Pinpoint the cell where the given text exists, returning its [x, y] midpoint coordinate. 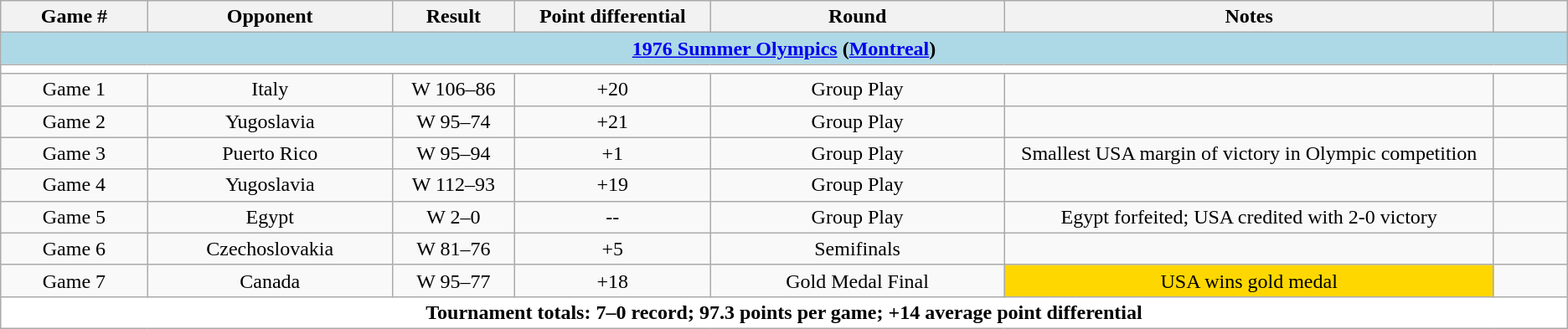
Game 2 [74, 121]
Gold Medal Final [858, 280]
+21 [612, 121]
Result [453, 17]
Round [858, 17]
Game 1 [74, 90]
+18 [612, 280]
1976 Summer Olympics (Montreal) [784, 49]
Canada [270, 280]
+19 [612, 185]
Smallest USA margin of victory in Olympic competition [1250, 153]
Game 6 [74, 249]
Game 4 [74, 185]
Game 3 [74, 153]
+20 [612, 90]
Notes [1250, 17]
Semifinals [858, 249]
Game 7 [74, 280]
+1 [612, 153]
Puerto Rico [270, 153]
W 95–77 [453, 280]
Opponent [270, 17]
W 95–94 [453, 153]
W 106–86 [453, 90]
USA wins gold medal [1250, 280]
Game 5 [74, 217]
Egypt forfeited; USA credited with 2-0 victory [1250, 217]
W 95–74 [453, 121]
Czechoslovakia [270, 249]
Point differential [612, 17]
Egypt [270, 217]
-- [612, 217]
Tournament totals: 7–0 record; 97.3 points per game; +14 average point differential [784, 312]
+5 [612, 249]
W 112–93 [453, 185]
Italy [270, 90]
Game # [74, 17]
W 81–76 [453, 249]
W 2–0 [453, 217]
